From the cell containing the given text, extract its center point as (X, Y) coordinate. 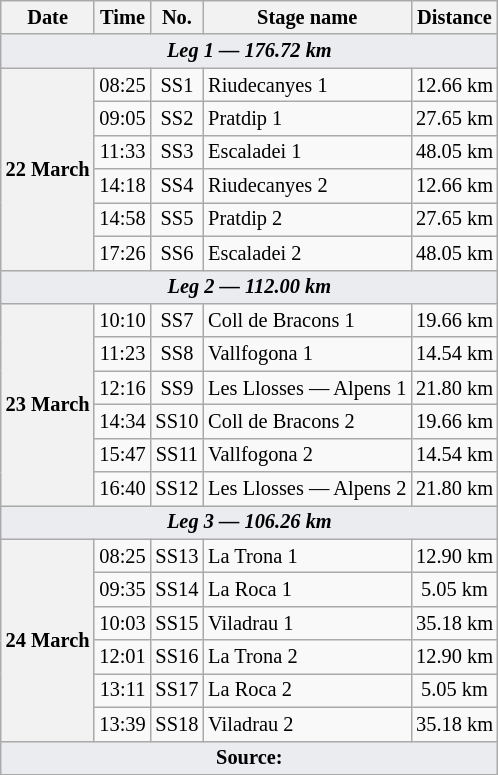
Escaladei 1 (307, 152)
13:39 (122, 724)
SS9 (178, 388)
Vallfogona 1 (307, 354)
Escaladei 2 (307, 253)
SS1 (178, 85)
14:18 (122, 186)
Distance (454, 17)
Pratdip 2 (307, 219)
15:47 (122, 455)
SS3 (178, 152)
17:26 (122, 253)
SS2 (178, 118)
Riudecanyes 2 (307, 186)
24 March (48, 640)
12:16 (122, 388)
Stage name (307, 17)
Viladrau 1 (307, 623)
Date (48, 17)
16:40 (122, 489)
La Trona 2 (307, 657)
SS13 (178, 556)
Source: (250, 758)
23 March (48, 404)
14:34 (122, 421)
Coll de Bracons 2 (307, 421)
Coll de Bracons 1 (307, 320)
Riudecanyes 1 (307, 85)
Leg 2 — 112.00 km (250, 287)
La Trona 1 (307, 556)
Les Llosses — Alpens 2 (307, 489)
09:05 (122, 118)
SS10 (178, 421)
SS17 (178, 690)
14:58 (122, 219)
10:10 (122, 320)
La Roca 1 (307, 589)
12:01 (122, 657)
Vallfogona 2 (307, 455)
10:03 (122, 623)
Pratdip 1 (307, 118)
SS8 (178, 354)
SS16 (178, 657)
09:35 (122, 589)
SS4 (178, 186)
SS12 (178, 489)
SS6 (178, 253)
11:23 (122, 354)
SS14 (178, 589)
Les Llosses — Alpens 1 (307, 388)
13:11 (122, 690)
11:33 (122, 152)
SS11 (178, 455)
SS5 (178, 219)
La Roca 2 (307, 690)
Time (122, 17)
22 March (48, 169)
SS18 (178, 724)
Leg 1 — 176.72 km (250, 51)
SS15 (178, 623)
Leg 3 — 106.26 km (250, 522)
Viladrau 2 (307, 724)
No. (178, 17)
SS7 (178, 320)
